Scan for the cell matching the given text and deliver its [X, Y] coordinate at center. 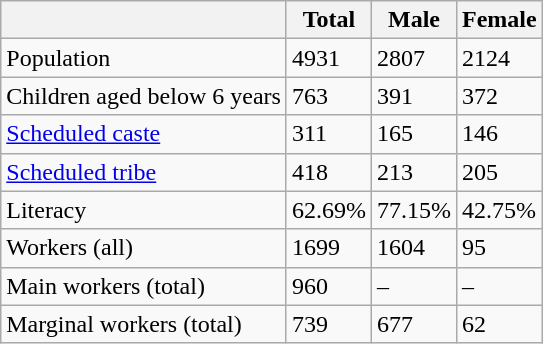
677 [414, 324]
42.75% [500, 210]
Main workers (total) [144, 286]
Marginal workers (total) [144, 324]
77.15% [414, 210]
Workers (all) [144, 248]
391 [414, 96]
1604 [414, 248]
Literacy [144, 210]
213 [414, 172]
372 [500, 96]
205 [500, 172]
Scheduled caste [144, 134]
62.69% [328, 210]
62 [500, 324]
739 [328, 324]
95 [500, 248]
4931 [328, 58]
Population [144, 58]
418 [328, 172]
Total [328, 20]
Scheduled tribe [144, 172]
2807 [414, 58]
Female [500, 20]
960 [328, 286]
311 [328, 134]
Children aged below 6 years [144, 96]
165 [414, 134]
763 [328, 96]
2124 [500, 58]
146 [500, 134]
1699 [328, 248]
Male [414, 20]
